Extract the (x, y) coordinate from the center of the cell holding the provided text.  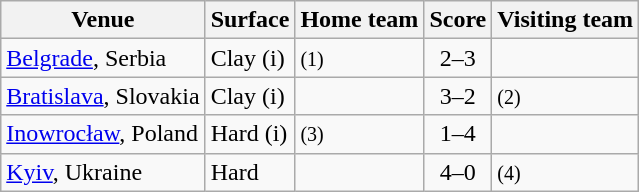
Hard (i) (250, 134)
Bratislava, Slovakia (103, 96)
3–2 (458, 96)
4–0 (458, 172)
Score (458, 20)
(2) (566, 96)
2–3 (458, 58)
(3) (360, 134)
Inowrocław, Poland (103, 134)
(1) (360, 58)
Home team (360, 20)
Belgrade, Serbia (103, 58)
Hard (250, 172)
Venue (103, 20)
Kyiv, Ukraine (103, 172)
(4) (566, 172)
1–4 (458, 134)
Visiting team (566, 20)
Surface (250, 20)
